For the text-containing cell, return its midpoint in [X, Y] coordinate format. 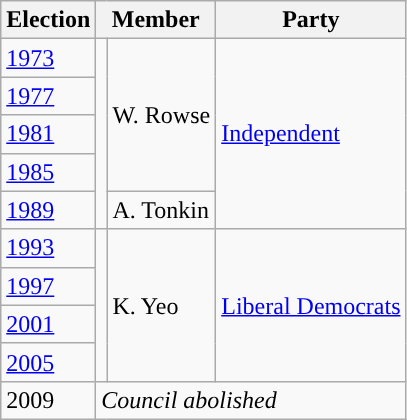
Member [156, 20]
2001 [48, 324]
1997 [48, 286]
Independent [311, 134]
1985 [48, 172]
1981 [48, 134]
1993 [48, 248]
W. Rowse [162, 115]
Council abolished [251, 400]
Liberal Democrats [311, 305]
1977 [48, 96]
2009 [48, 400]
Party [311, 20]
1989 [48, 210]
K. Yeo [162, 305]
1973 [48, 58]
A. Tonkin [162, 210]
Election [48, 20]
2005 [48, 362]
